Identify which cell holds the provided text, then report its (x, y) central coordinate. 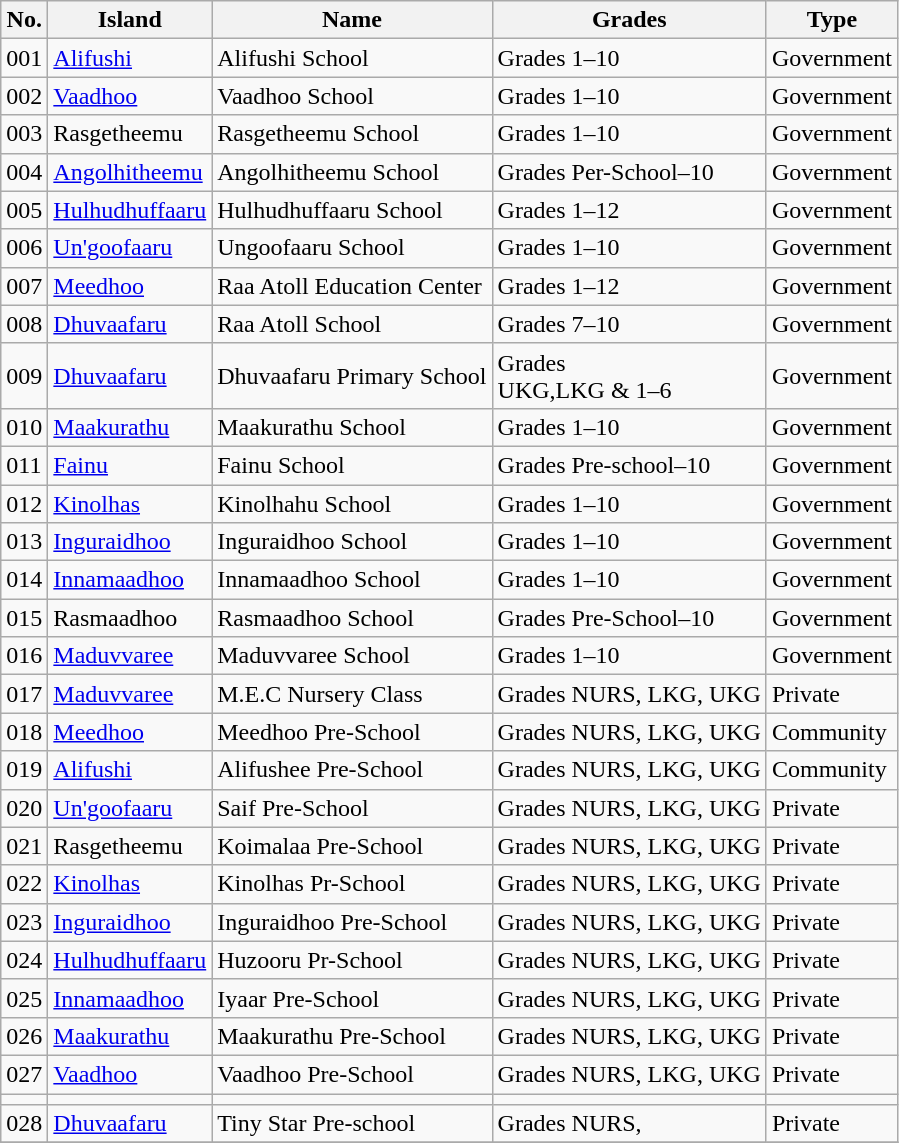
011 (24, 465)
Maakurathu School (352, 427)
Grades 7–10 (629, 324)
013 (24, 542)
001 (24, 58)
Rasmaadhoo (130, 618)
Kinolhas Pr-School (352, 884)
007 (24, 286)
Alifushi School (352, 58)
026 (24, 1036)
020 (24, 808)
005 (24, 210)
Dhuvaafaru Primary School (352, 376)
012 (24, 503)
004 (24, 172)
Meedhoo Pre-School (352, 732)
Grades (629, 20)
022 (24, 884)
019 (24, 770)
Angolhitheemu School (352, 172)
Inguraidhoo Pre-School (352, 922)
Maduvvaree School (352, 656)
No. (24, 20)
Type (832, 20)
Tiny Star Pre-school (352, 1124)
017 (24, 694)
Grades Pre-school–10 (629, 465)
028 (24, 1124)
Inguraidhoo School (352, 542)
006 (24, 248)
Rasgetheemu School (352, 134)
027 (24, 1074)
Grades Per-School–10 (629, 172)
Rasmaadhoo School (352, 618)
015 (24, 618)
025 (24, 998)
GradesUKG,LKG & 1–6 (629, 376)
Raa Atoll Education Center (352, 286)
Innamaadhoo School (352, 580)
Koimalaa Pre-School (352, 846)
Fainu School (352, 465)
Ungoofaaru School (352, 248)
Hulhudhuffaaru School (352, 210)
Iyaar Pre-School (352, 998)
Fainu (130, 465)
Grades NURS, (629, 1124)
024 (24, 960)
Maakurathu Pre-School (352, 1036)
Vaadhoo Pre-School (352, 1074)
009 (24, 376)
003 (24, 134)
Alifushee Pre-School (352, 770)
021 (24, 846)
016 (24, 656)
Angolhitheemu (130, 172)
Huzooru Pr-School (352, 960)
Raa Atoll School (352, 324)
018 (24, 732)
M.E.C Nursery Class (352, 694)
010 (24, 427)
Kinolhahu School (352, 503)
Grades Pre-School–10 (629, 618)
002 (24, 96)
023 (24, 922)
Island (130, 20)
Saif Pre-School (352, 808)
Vaadhoo School (352, 96)
014 (24, 580)
Name (352, 20)
008 (24, 324)
